Determine the (X, Y) coordinate at the center of the cell enclosing the given text.  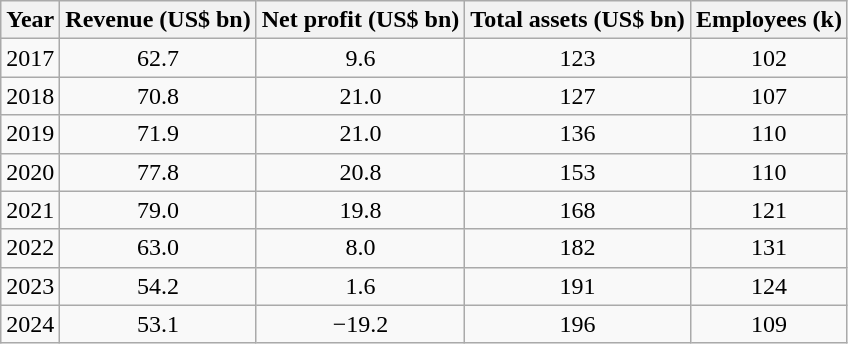
121 (768, 210)
9.6 (360, 58)
Total assets (US$ bn) (578, 20)
168 (578, 210)
196 (578, 324)
20.8 (360, 172)
2020 (30, 172)
127 (578, 96)
Net profit (US$ bn) (360, 20)
136 (578, 134)
1.6 (360, 286)
2024 (30, 324)
2021 (30, 210)
Revenue (US$ bn) (158, 20)
2018 (30, 96)
131 (768, 248)
2023 (30, 286)
153 (578, 172)
62.7 (158, 58)
Year (30, 20)
107 (768, 96)
2022 (30, 248)
70.8 (158, 96)
63.0 (158, 248)
77.8 (158, 172)
124 (768, 286)
71.9 (158, 134)
79.0 (158, 210)
8.0 (360, 248)
191 (578, 286)
Employees (k) (768, 20)
102 (768, 58)
53.1 (158, 324)
54.2 (158, 286)
19.8 (360, 210)
182 (578, 248)
−19.2 (360, 324)
123 (578, 58)
2019 (30, 134)
2017 (30, 58)
109 (768, 324)
